Pinpoint the cell where the given text exists, returning its [x, y] midpoint coordinate. 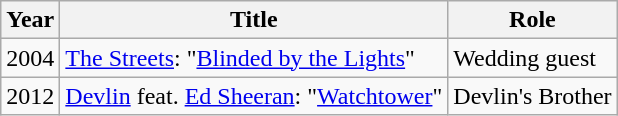
2012 [30, 96]
Title [254, 20]
Year [30, 20]
Role [532, 20]
Devlin feat. Ed Sheeran: "Watchtower" [254, 96]
Wedding guest [532, 58]
The Streets: "Blinded by the Lights" [254, 58]
2004 [30, 58]
Devlin's Brother [532, 96]
